Locate the cell with the specified text and output its [X, Y] center coordinate. 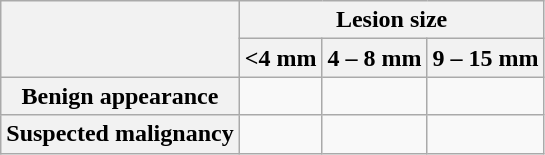
9 – 15 mm [486, 58]
Lesion size [392, 20]
Benign appearance [120, 96]
Suspected malignancy [120, 134]
4 – 8 mm [374, 58]
<4 mm [280, 58]
